Scan for the cell matching the given text and deliver its (X, Y) coordinate at center. 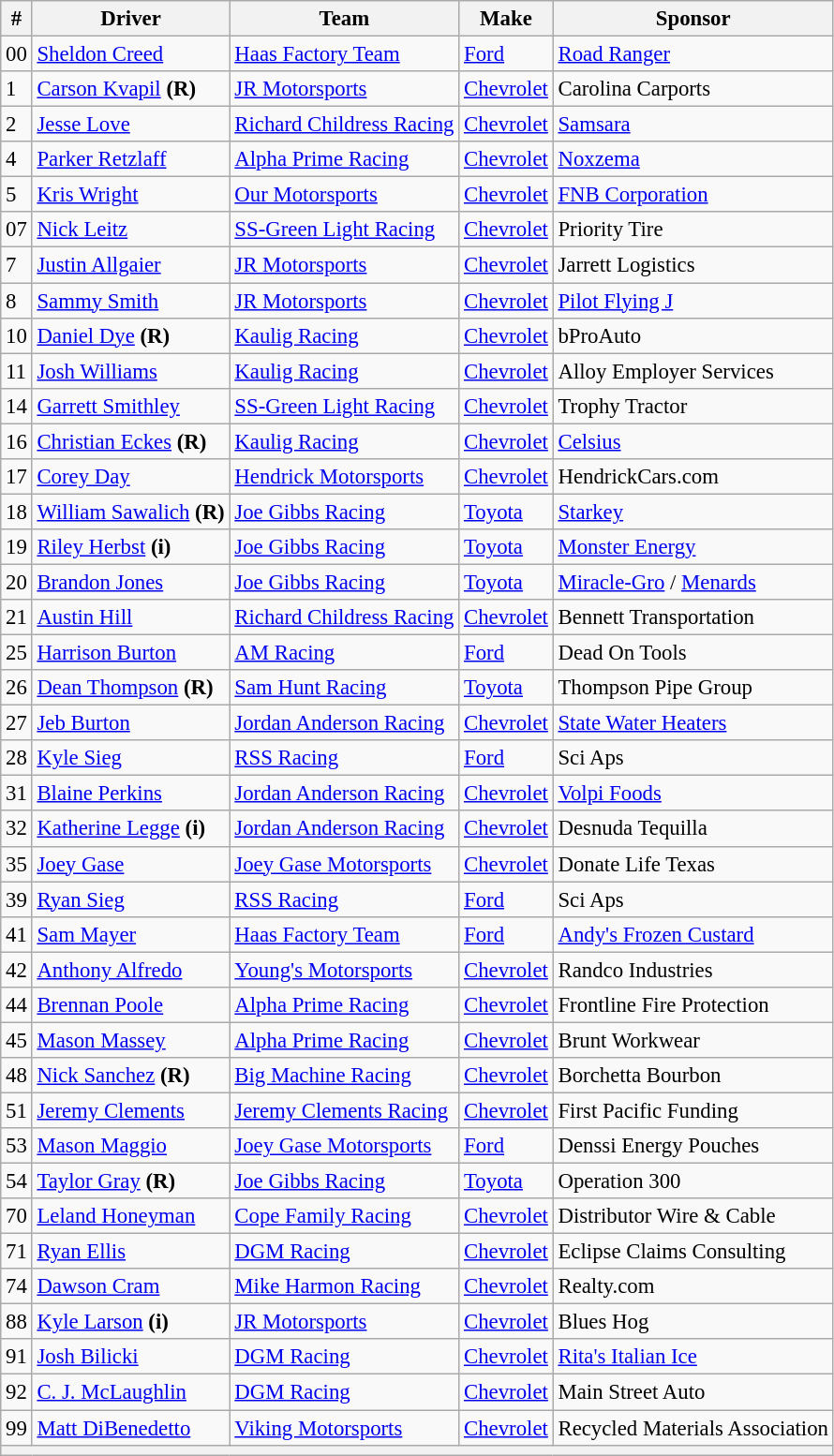
Sponsor (693, 19)
Bennett Transportation (693, 617)
39 (17, 899)
07 (17, 230)
99 (17, 1428)
21 (17, 617)
Sheldon Creed (131, 54)
Borchetta Bourbon (693, 1076)
Jeb Burton (131, 723)
Jesse Love (131, 125)
Blues Hog (693, 1322)
74 (17, 1286)
00 (17, 54)
Christian Eckes (R) (131, 441)
14 (17, 406)
Anthony Alfredo (131, 970)
Jeremy Clements (131, 1110)
Harrison Burton (131, 653)
# (17, 19)
Sam Hunt Racing (345, 688)
Mason Massey (131, 1040)
Garrett Smithley (131, 406)
First Pacific Funding (693, 1110)
88 (17, 1322)
Dean Thompson (R) (131, 688)
7 (17, 265)
Road Ranger (693, 54)
20 (17, 582)
Parker Retzlaff (131, 159)
C. J. McLaughlin (131, 1392)
Samsara (693, 125)
Justin Allgaier (131, 265)
53 (17, 1146)
Starkey (693, 512)
William Sawalich (R) (131, 512)
16 (17, 441)
Andy's Frozen Custard (693, 934)
Recycled Materials Association (693, 1428)
Pilot Flying J (693, 301)
Driver (131, 19)
Young's Motorsports (345, 970)
Corey Day (131, 477)
35 (17, 864)
70 (17, 1216)
Brennan Poole (131, 1005)
Josh Williams (131, 371)
Realty.com (693, 1286)
Volpi Foods (693, 794)
Our Motorsports (345, 195)
Ryan Ellis (131, 1252)
Miracle-Gro / Menards (693, 582)
48 (17, 1076)
Viking Motorsports (345, 1428)
Brandon Jones (131, 582)
Priority Tire (693, 230)
Eclipse Claims Consulting (693, 1252)
41 (17, 934)
bProAuto (693, 335)
2 (17, 125)
Carson Kvapil (R) (131, 89)
45 (17, 1040)
Kyle Sieg (131, 758)
Taylor Gray (R) (131, 1181)
Monster Energy (693, 547)
27 (17, 723)
Cope Family Racing (345, 1216)
Frontline Fire Protection (693, 1005)
Dawson Cram (131, 1286)
11 (17, 371)
Noxzema (693, 159)
Rita's Italian Ice (693, 1358)
Carolina Carports (693, 89)
44 (17, 1005)
8 (17, 301)
Blaine Perkins (131, 794)
Team (345, 19)
18 (17, 512)
Hendrick Motorsports (345, 477)
Katherine Legge (i) (131, 829)
17 (17, 477)
26 (17, 688)
Ryan Sieg (131, 899)
Mike Harmon Racing (345, 1286)
Randco Industries (693, 970)
Josh Bilicki (131, 1358)
Nick Sanchez (R) (131, 1076)
19 (17, 547)
92 (17, 1392)
Matt DiBenedetto (131, 1428)
Make (506, 19)
Thompson Pipe Group (693, 688)
Dead On Tools (693, 653)
1 (17, 89)
Operation 300 (693, 1181)
Alloy Employer Services (693, 371)
Nick Leitz (131, 230)
4 (17, 159)
51 (17, 1110)
25 (17, 653)
Sammy Smith (131, 301)
Trophy Tractor (693, 406)
91 (17, 1358)
FNB Corporation (693, 195)
Donate Life Texas (693, 864)
71 (17, 1252)
Austin Hill (131, 617)
Daniel Dye (R) (131, 335)
Main Street Auto (693, 1392)
Sam Mayer (131, 934)
31 (17, 794)
Brunt Workwear (693, 1040)
54 (17, 1181)
Big Machine Racing (345, 1076)
10 (17, 335)
Riley Herbst (i) (131, 547)
28 (17, 758)
Denssi Energy Pouches (693, 1146)
HendrickCars.com (693, 477)
Jarrett Logistics (693, 265)
Joey Gase (131, 864)
AM Racing (345, 653)
Kyle Larson (i) (131, 1322)
State Water Heaters (693, 723)
Jeremy Clements Racing (345, 1110)
Mason Maggio (131, 1146)
Distributor Wire & Cable (693, 1216)
42 (17, 970)
Celsius (693, 441)
Leland Honeyman (131, 1216)
Desnuda Tequilla (693, 829)
32 (17, 829)
5 (17, 195)
Kris Wright (131, 195)
